Capture the cell that displays the provided text and extract its (X, Y) central coordinate. 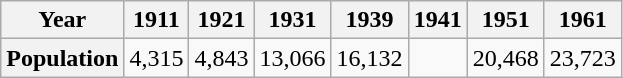
4,315 (156, 58)
13,066 (292, 58)
Population (62, 58)
1939 (370, 20)
1951 (506, 20)
1961 (582, 20)
1911 (156, 20)
1921 (222, 20)
20,468 (506, 58)
4,843 (222, 58)
1941 (438, 20)
1931 (292, 20)
23,723 (582, 58)
Year (62, 20)
16,132 (370, 58)
